Pinpoint the cell where the given text exists, returning its (x, y) midpoint coordinate. 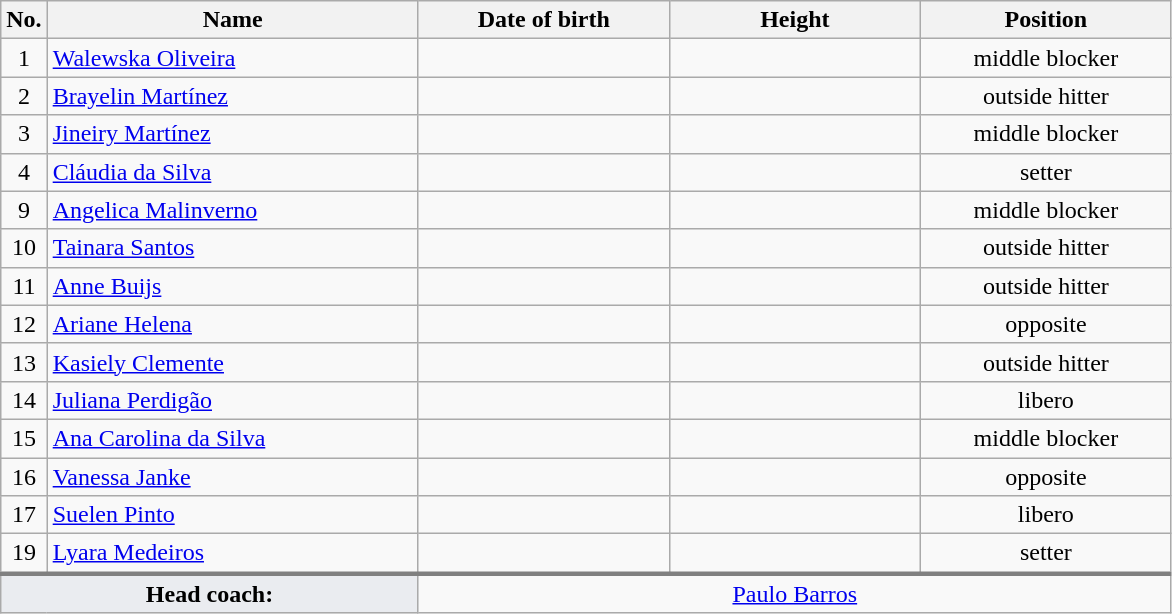
17 (24, 515)
4 (24, 172)
10 (24, 248)
Juliana Perdigão (232, 400)
2 (24, 96)
Walewska Oliveira (232, 58)
No. (24, 20)
Date of birth (544, 20)
19 (24, 554)
Ariane Helena (232, 324)
Ana Carolina da Silva (232, 438)
9 (24, 210)
Position (1046, 20)
Vanessa Janke (232, 477)
Paulo Barros (794, 593)
Kasiely Clemente (232, 362)
Tainara Santos (232, 248)
Angelica Malinverno (232, 210)
Head coach: (210, 593)
Name (232, 20)
Cláudia da Silva (232, 172)
Height (794, 20)
13 (24, 362)
3 (24, 134)
12 (24, 324)
Brayelin Martínez (232, 96)
1 (24, 58)
Anne Buijs (232, 286)
16 (24, 477)
11 (24, 286)
14 (24, 400)
15 (24, 438)
Suelen Pinto (232, 515)
Jineiry Martínez (232, 134)
Lyara Medeiros (232, 554)
